Search for the cell housing the specified text and yield its [X, Y] center coordinate. 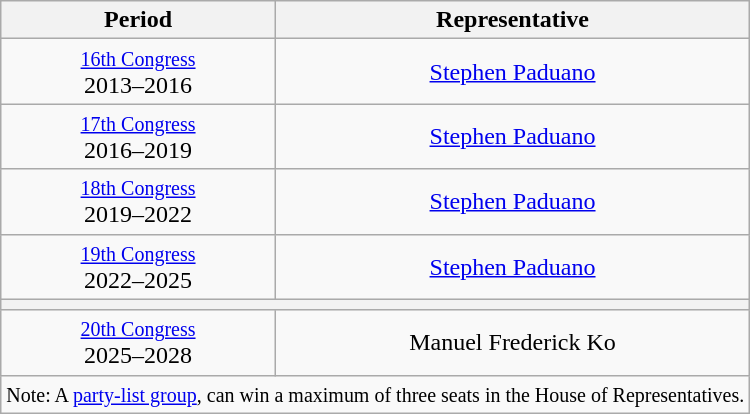
18th Congress2019–2022 [138, 202]
16th Congress2013–2016 [138, 72]
Manuel Frederick Ko [512, 342]
Note: A party-list group, can win a maximum of three seats in the House of Representatives. [376, 394]
19th Congress2022–2025 [138, 266]
Representative [512, 20]
17th Congress2016–2019 [138, 136]
20th Congress2025–2028 [138, 342]
Period [138, 20]
